Return (x, y) of the center of cell containing provided text 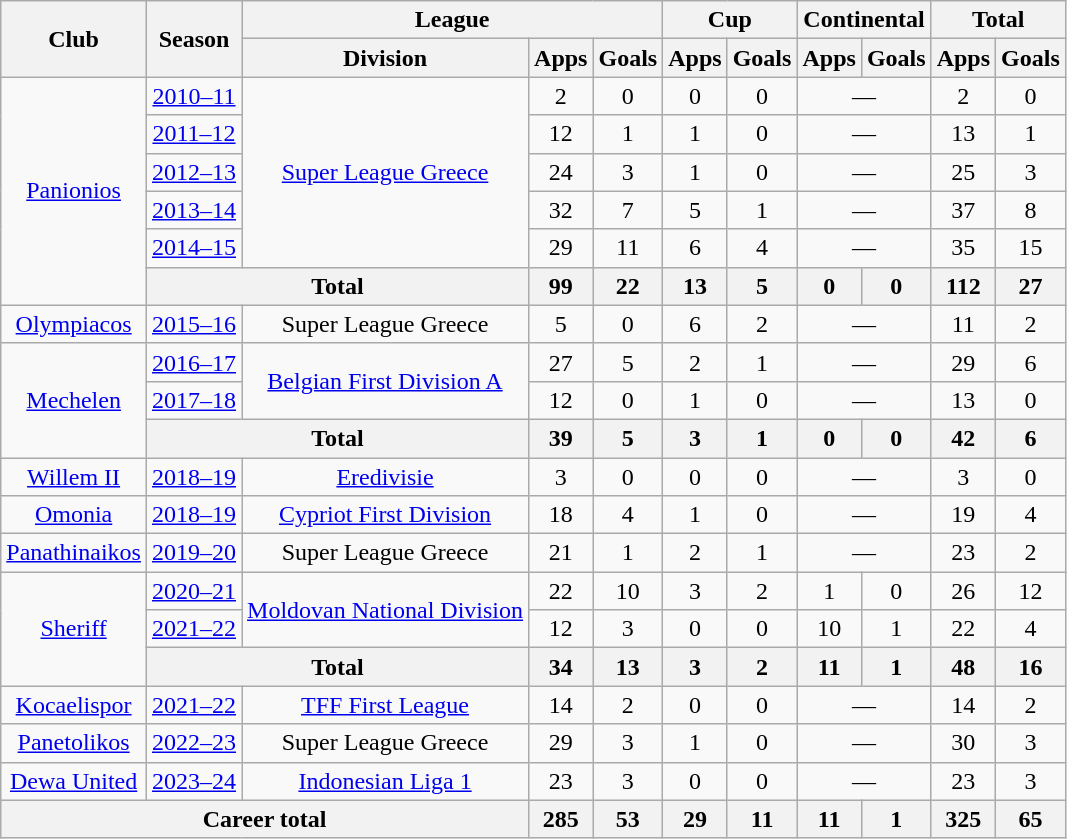
39 (561, 438)
Continental (864, 20)
19 (963, 515)
32 (561, 210)
2019–20 (194, 553)
34 (561, 667)
Omonia (74, 515)
26 (963, 591)
Moldovan National Division (386, 610)
65 (1031, 819)
285 (561, 819)
99 (561, 286)
Panathinaikos (74, 553)
Cup (730, 20)
2022–23 (194, 743)
Indonesian Liga 1 (386, 781)
2020–21 (194, 591)
Sheriff (74, 629)
15 (1031, 248)
Kocaelispor (74, 705)
Olympiacos (74, 324)
48 (963, 667)
2015–16 (194, 324)
Division (386, 58)
2014–15 (194, 248)
Willem II (74, 477)
2013–14 (194, 210)
42 (963, 438)
2016–17 (194, 362)
7 (628, 210)
8 (1031, 210)
35 (963, 248)
112 (963, 286)
TFF First League (386, 705)
Season (194, 39)
2023–24 (194, 781)
Belgian First Division A (386, 381)
2012–13 (194, 172)
53 (628, 819)
Panetolikos (74, 743)
325 (963, 819)
2010–11 (194, 96)
18 (561, 515)
Mechelen (74, 400)
Career total (265, 819)
Dewa United (74, 781)
2011–12 (194, 134)
Panionios (74, 191)
Eredivisie (386, 477)
League (452, 20)
37 (963, 210)
30 (963, 743)
24 (561, 172)
2017–18 (194, 400)
Cypriot First Division (386, 515)
16 (1031, 667)
Club (74, 39)
21 (561, 553)
25 (963, 172)
